Return the [x, y] coordinate for the center point of the cell that contains the specified text.  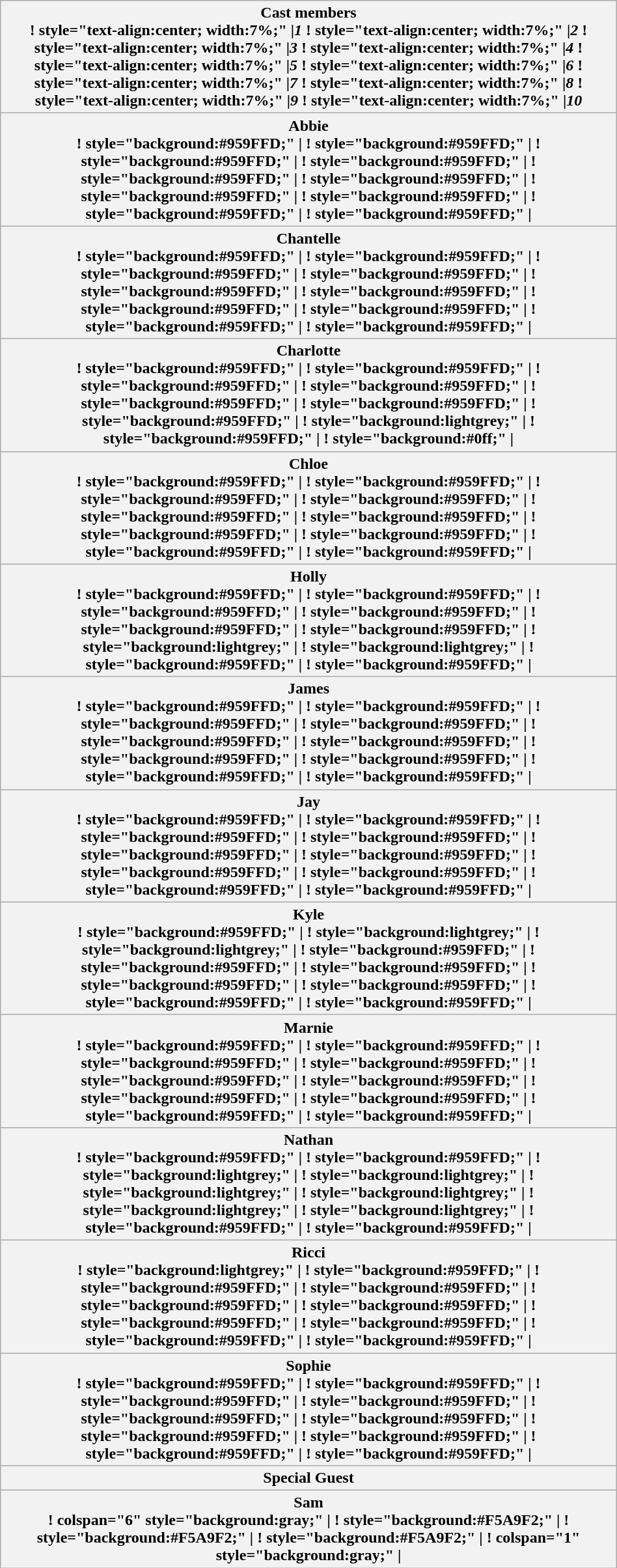
Special Guest [308, 1478]
